Find where the given text appears and provide that cell's center as (X, Y) coordinate. 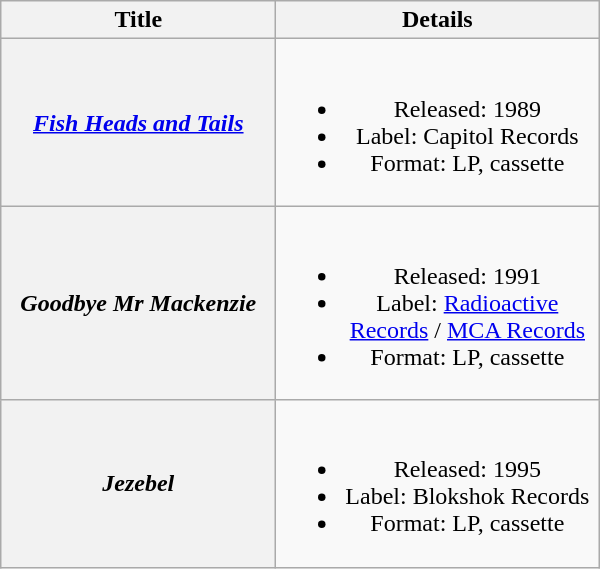
Released: 1989Label: Capitol RecordsFormat: LP, cassette (438, 122)
Released: 1991Label: Radioactive Records / MCA RecordsFormat: LP, cassette (438, 303)
Goodbye Mr Mackenzie (138, 303)
Jezebel (138, 484)
Details (438, 20)
Fish Heads and Tails (138, 122)
Title (138, 20)
Released: 1995Label: Blokshok RecordsFormat: LP, cassette (438, 484)
